Provide the [X, Y] coordinate of the cell's center where the given text is located.  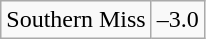
Southern Miss [76, 19]
–3.0 [178, 19]
